Pinpoint the cell where the given text exists, returning its [x, y] midpoint coordinate. 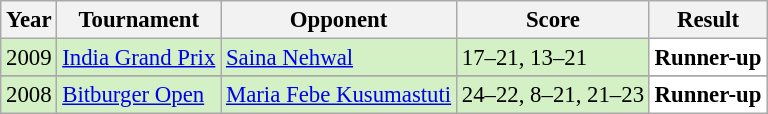
17–21, 13–21 [552, 58]
2009 [29, 58]
24–22, 8–21, 21–23 [552, 95]
Tournament [139, 20]
India Grand Prix [139, 58]
Bitburger Open [139, 95]
Saina Nehwal [339, 58]
Score [552, 20]
Maria Febe Kusumastuti [339, 95]
2008 [29, 95]
Year [29, 20]
Result [708, 20]
Opponent [339, 20]
